For the text-containing cell, return its midpoint in [X, Y] coordinate format. 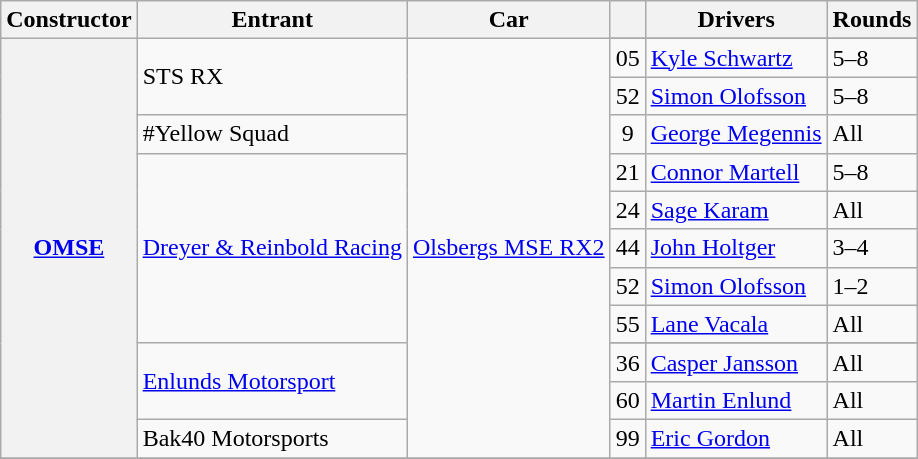
21 [628, 172]
60 [628, 400]
Rounds [872, 20]
Enlunds Motorsport [272, 381]
Olsbergs MSE RX2 [508, 248]
OMSE [69, 248]
24 [628, 210]
36 [628, 362]
9 [628, 134]
Bak40 Motorsports [272, 438]
George Megennis [736, 134]
Dreyer & Reinbold Racing [272, 248]
Martin Enlund [736, 400]
John Holtger [736, 248]
Connor Martell [736, 172]
3–4 [872, 248]
Sage Karam [736, 210]
1–2 [872, 286]
Kyle Schwartz [736, 58]
99 [628, 438]
Eric Gordon [736, 438]
#Yellow Squad [272, 134]
Constructor [69, 20]
Casper Jansson [736, 362]
44 [628, 248]
Entrant [272, 20]
55 [628, 324]
05 [628, 58]
Drivers [736, 20]
Car [508, 20]
STS RX [272, 77]
Lane Vacala [736, 324]
